From the cell containing the given text, extract its center point as [x, y] coordinate. 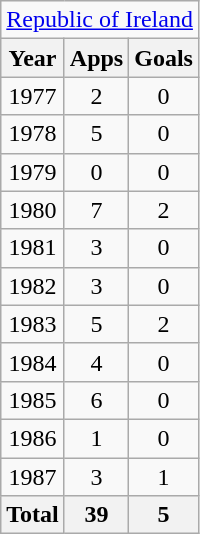
1980 [33, 210]
1981 [33, 248]
1984 [33, 362]
Year [33, 58]
1979 [33, 172]
1978 [33, 134]
Goals [164, 58]
1985 [33, 400]
Apps [96, 58]
6 [96, 400]
Total [33, 515]
Republic of Ireland [100, 20]
1977 [33, 96]
7 [96, 210]
39 [96, 515]
1982 [33, 286]
4 [96, 362]
1987 [33, 477]
1986 [33, 438]
1983 [33, 324]
